Extract the [x, y] coordinate from the center of the cell holding the provided text.  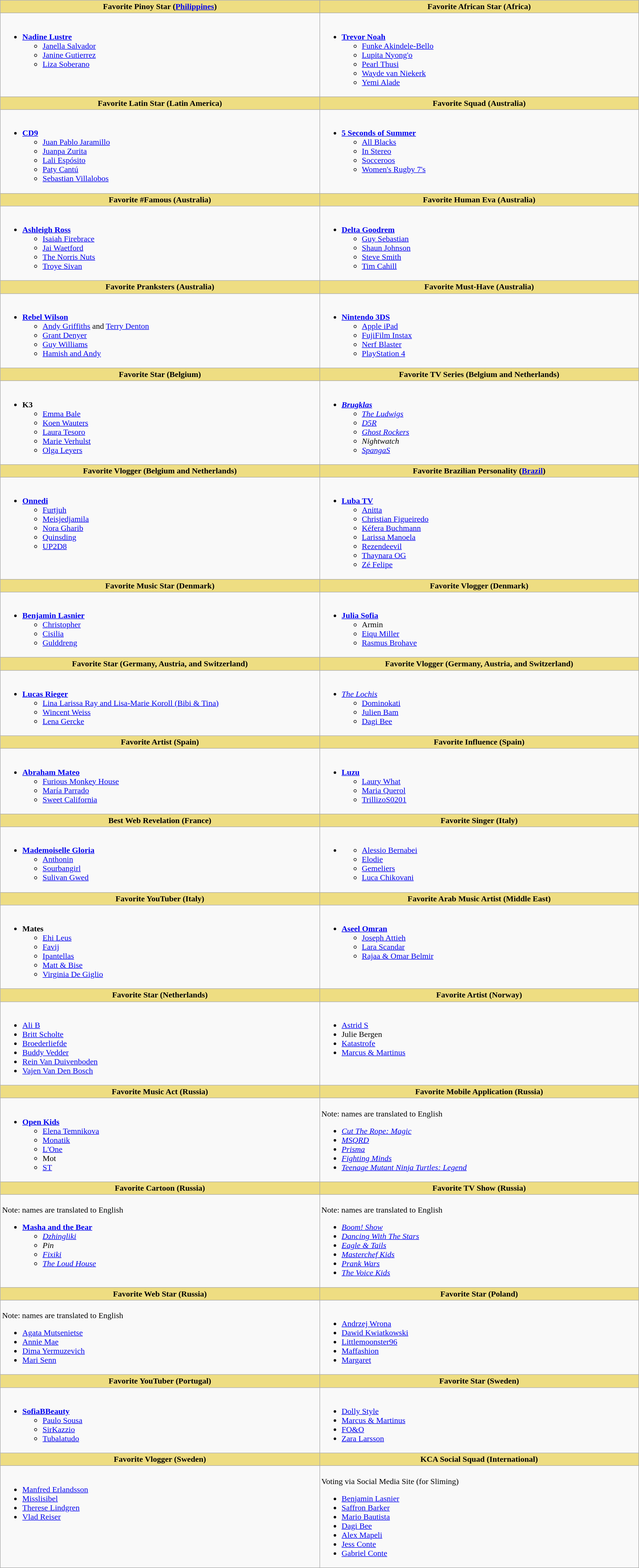
CD9Juan Pablo JaramilloJuanpa ZuritaLali EspósitoPaty CantúSebastian Villalobos [160, 151]
Best Web Revelation (France) [160, 820]
Favorite Star (Sweden) [479, 1381]
Favorite TV Show (Russia) [479, 1188]
Note: names are translated to EnglishCut The Rope: MagicMSQRDPrismaFighting MindsTeenage Mutant Ninja Turtles: Legend [479, 1140]
LuzuLaury WhatMaria QuerolTrillizoS0201 [479, 781]
Favorite Human Eva (Australia) [479, 200]
Luba TVAnittaChristian FigueiredoKéfera BuchmannLarissa ManoelaRezendeevilThaynara OGZé Felipe [479, 528]
Favorite Singer (Italy) [479, 820]
Alessio BernabeiElodieGemeliersLuca Chikovani [479, 860]
Nintendo 3DSApple iPadFujiFilm InstaxNerf BlasterPlayStation 4 [479, 330]
Andrzej WronaDawid KwiatkowskiLittlemoonster96MaffashionMargaret [479, 1337]
Benjamin LasnierChristopherCisiliaGulddreng [160, 625]
Favorite Squad (Australia) [479, 103]
Favorite Vlogger (Germany, Austria, and Switzerland) [479, 664]
Favorite Star (Poland) [479, 1294]
Favorite Brazilian Personality (Brazil) [479, 471]
Trevor NoahFunke Akindele-BelloLupita Nyong'oPearl ThusiWayde van NiekerkYemi Alade [479, 55]
Favorite YouTuber (Portugal) [160, 1381]
Favorite Mobile Application (Russia) [479, 1092]
Lucas RiegerLina Larissa Ray and Lisa-Marie Koroll (Bibi & Tina)Wincent WeissLena Gercke [160, 703]
Favorite Vlogger (Sweden) [160, 1459]
Ali BBritt ScholteBroederliefdeBuddy VedderRein Van DuivenbodenVajen Van Den Bosch [160, 1043]
Favorite Must-Have (Australia) [479, 287]
MatesEhi LeusFavijIpantellasMatt & BiseVirginia De Giglio [160, 947]
OnnediFurtjuhMeisjedjamilaNora GharibQuinsdingUP2D8 [160, 528]
The LochisDominokatiJulien BamDagi Bee [479, 703]
SofiaBBeautyPaulo SousaSirKazzioTubalatudo [160, 1420]
Astrid SJulie BergenKatastrofeMarcus & Martinus [479, 1043]
Favorite Star (Germany, Austria, and Switzerland) [160, 664]
Favorite Pranksters (Australia) [160, 287]
Voting via Social Media Site (for Sliming)Benjamin LasnierSaffron BarkerMario BautistaDagi BeeAlex MapeliJess ConteGabriel Conte [479, 1517]
Favorite TV Series (Belgium and Netherlands) [479, 374]
Open KidsElena TemnikovaMonatikL'OneMotST [160, 1140]
Favorite Artist (Spain) [160, 742]
Favorite Vlogger (Belgium and Netherlands) [160, 471]
Note: names are translated to EnglishMasha and the BearDzhinglikiPinFixikiThe Loud House [160, 1241]
Favorite Cartoon (Russia) [160, 1188]
Abraham MateoFurious Monkey HouseMaría ParradoSweet California [160, 781]
Favorite Artist (Norway) [479, 995]
BrugklasThe LudwigsD5RGhost RockersNightwatchSpangaS [479, 423]
Note: names are translated to EnglishAgata MutsenietseAnnie MaeDima YermuzevichMari Senn [160, 1337]
Dolly StyleMarcus & MartinusFO&OZara Larsson [479, 1420]
Favorite Influence (Spain) [479, 742]
Manfred ErlandssonMisslisibelTherese LindgrenVlad Reiser [160, 1517]
Delta GoodremGuy SebastianShaun JohnsonSteve SmithTim Cahill [479, 243]
Favorite Vlogger (Denmark) [479, 586]
Favorite Web Star (Russia) [160, 1294]
Favorite Star (Netherlands) [160, 995]
Rebel WilsonAndy Griffiths and Terry DentonGrant DenyerGuy WilliamsHamish and Andy [160, 330]
K3Emma BaleKoen WautersLaura TesoroMarie VerhulstOlga Leyers [160, 423]
Julia SofiaArminEiqu MillerRasmus Brohave [479, 625]
Favorite Music Star (Denmark) [160, 586]
Favorite Star (Belgium) [160, 374]
5 Seconds of SummerAll BlacksIn StereoSocceroosWomen's Rugby 7's [479, 151]
Favorite Latin Star (Latin America) [160, 103]
Aseel OmranJoseph AttiehLara ScandarRajaa & Omar Belmir [479, 947]
Favorite Pinoy Star (Philippines) [160, 7]
Note: names are translated to EnglishBoom! ShowDancing With The StarsEagle & TailsMasterchef KidsPrank WarsThe Voice Kids [479, 1241]
Nadine LustreJanella SalvadorJanine GutierrezLiza Soberano [160, 55]
Favorite Music Act (Russia) [160, 1092]
Mademoiselle GloriaAnthoninSourbangirlSulivan Gwed [160, 860]
KCA Social Squad (International) [479, 1459]
Favorite #Famous (Australia) [160, 200]
Ashleigh RossIsaiah FirebraceJai WaetfordThe Norris NutsTroye Sivan [160, 243]
Favorite YouTuber (Italy) [160, 899]
Favorite African Star (Africa) [479, 7]
Favorite Arab Music Artist (Middle East) [479, 899]
